Output the (x, y) coordinate of the center of the cell containing the given text.  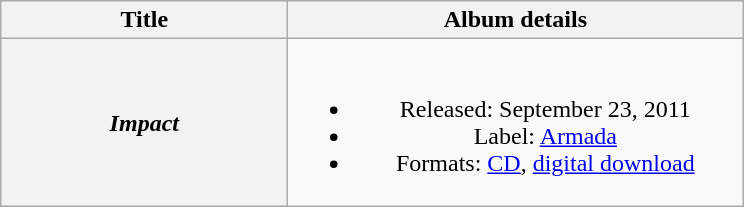
Title (144, 20)
Impact (144, 122)
Released: September 23, 2011Label: ArmadaFormats: CD, digital download (516, 122)
Album details (516, 20)
